For the text-containing cell, return its midpoint in (x, y) coordinate format. 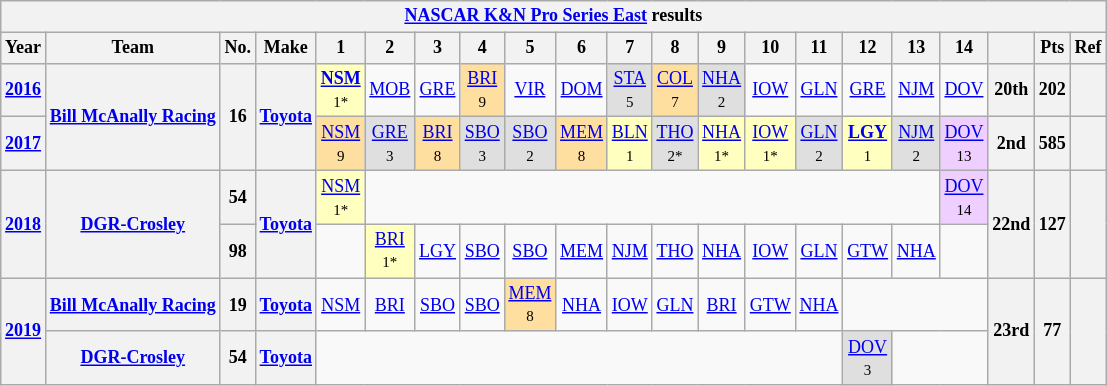
1 (340, 48)
SBO3 (482, 144)
23rd (1012, 332)
DOV3 (868, 358)
12 (868, 48)
GLN2 (819, 144)
MOB (390, 90)
BLN1 (630, 144)
NHA1* (722, 144)
14 (964, 48)
COL7 (675, 90)
127 (1053, 224)
10 (770, 48)
NSM (340, 305)
BRI9 (482, 90)
NHA2 (722, 90)
2016 (24, 90)
SBO2 (530, 144)
THO (675, 251)
GRE3 (390, 144)
DOV (964, 90)
20th (1012, 90)
MEM (582, 251)
2018 (24, 224)
9 (722, 48)
Team (132, 48)
DOV14 (964, 197)
LGY (438, 251)
No. (238, 48)
22nd (1012, 224)
BRI1* (390, 251)
77 (1053, 332)
DOM (582, 90)
4 (482, 48)
DOV13 (964, 144)
LGY1 (868, 144)
THO2* (675, 144)
6 (582, 48)
VIR (530, 90)
2nd (1012, 144)
2019 (24, 332)
3 (438, 48)
NSM9 (340, 144)
2017 (24, 144)
98 (238, 251)
Make (286, 48)
Ref (1088, 48)
Year (24, 48)
2 (390, 48)
NJM2 (916, 144)
Pts (1053, 48)
NASCAR K&N Pro Series East results (554, 16)
13 (916, 48)
585 (1053, 144)
11 (819, 48)
8 (675, 48)
7 (630, 48)
19 (238, 305)
16 (238, 116)
5 (530, 48)
STA5 (630, 90)
BRI8 (438, 144)
IOW1* (770, 144)
202 (1053, 90)
